Search for the cell housing the specified text and yield its [x, y] center coordinate. 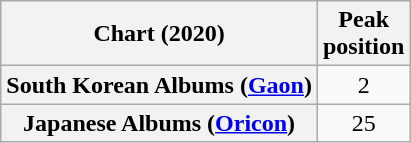
Chart (2020) [160, 34]
South Korean Albums (Gaon) [160, 85]
2 [363, 85]
Peakposition [363, 34]
25 [363, 123]
Japanese Albums (Oricon) [160, 123]
